Scan for the cell matching the given text and deliver its [X, Y] coordinate at center. 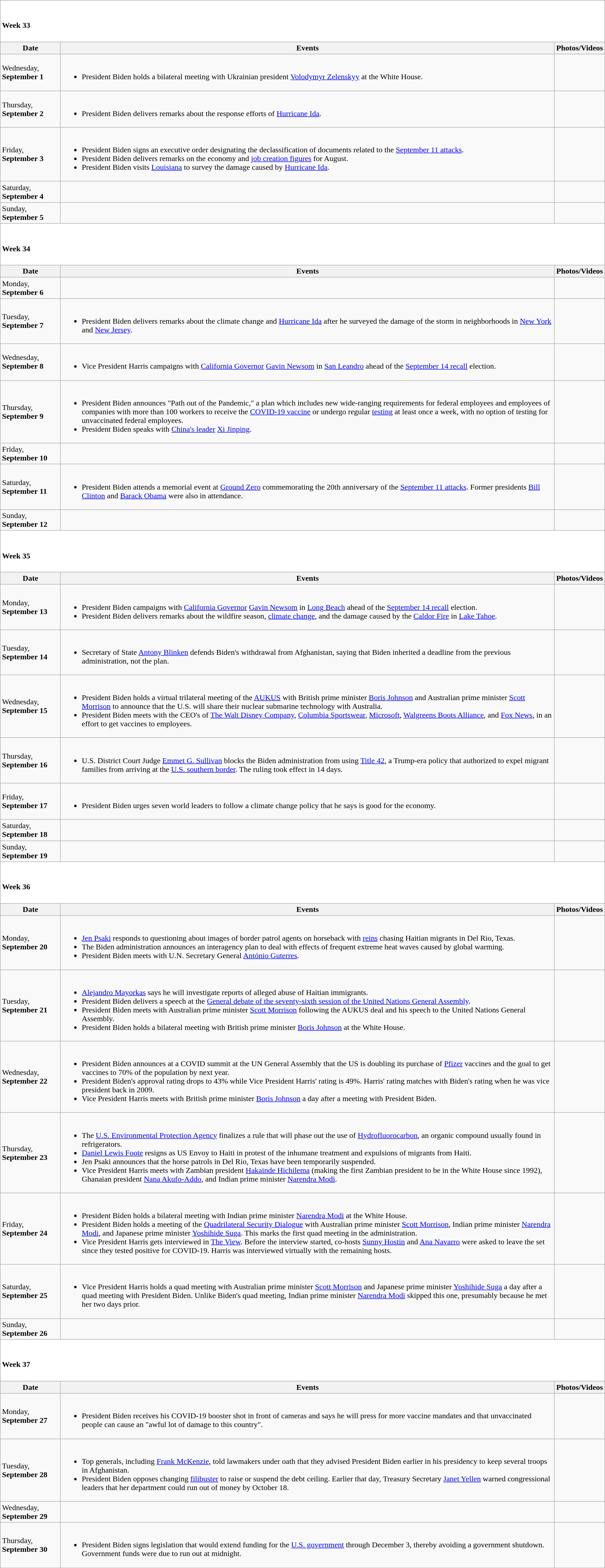
Monday, September 6 [30, 288]
Week 35 [302, 551]
Saturday, September 11 [30, 487]
Thursday, September 9 [30, 412]
Wednesday, September 29 [30, 1512]
Wednesday, September 15 [30, 706]
Thursday, September 30 [30, 1545]
Sunday, September 19 [30, 851]
Thursday, September 23 [30, 1153]
Week 37 [302, 1360]
Week 34 [302, 244]
Sunday, September 12 [30, 520]
Saturday, September 18 [30, 830]
Friday, September 17 [30, 801]
Friday, September 3 [30, 155]
Week 36 [302, 883]
Sunday, September 26 [30, 1329]
Tuesday, September 7 [30, 321]
Wednesday, September 8 [30, 362]
Monday, September 20 [30, 943]
Thursday, September 16 [30, 760]
President Biden holds a bilateral meeting with Ukrainian president Volodymyr Zelenskyy at the White House. [307, 72]
Friday, September 24 [30, 1229]
Week 33 [302, 21]
Vice President Harris campaigns with California Governor Gavin Newsom in San Leandro ahead of the September 14 recall election. [307, 362]
Saturday, September 4 [30, 192]
Friday, September 10 [30, 453]
Tuesday, September 28 [30, 1470]
Monday, September 27 [30, 1416]
Monday, September 13 [30, 607]
Wednesday, September 1 [30, 72]
Tuesday, September 14 [30, 652]
President Biden urges seven world leaders to follow a climate change policy that he says is good for the economy. [307, 801]
Wednesday, September 22 [30, 1077]
Saturday, September 25 [30, 1292]
Thursday, September 2 [30, 109]
President Biden delivers remarks about the response efforts of Hurricane Ida. [307, 109]
Sunday, September 5 [30, 213]
Tuesday, September 21 [30, 1006]
